From the cell containing the given text, extract its center point as [x, y] coordinate. 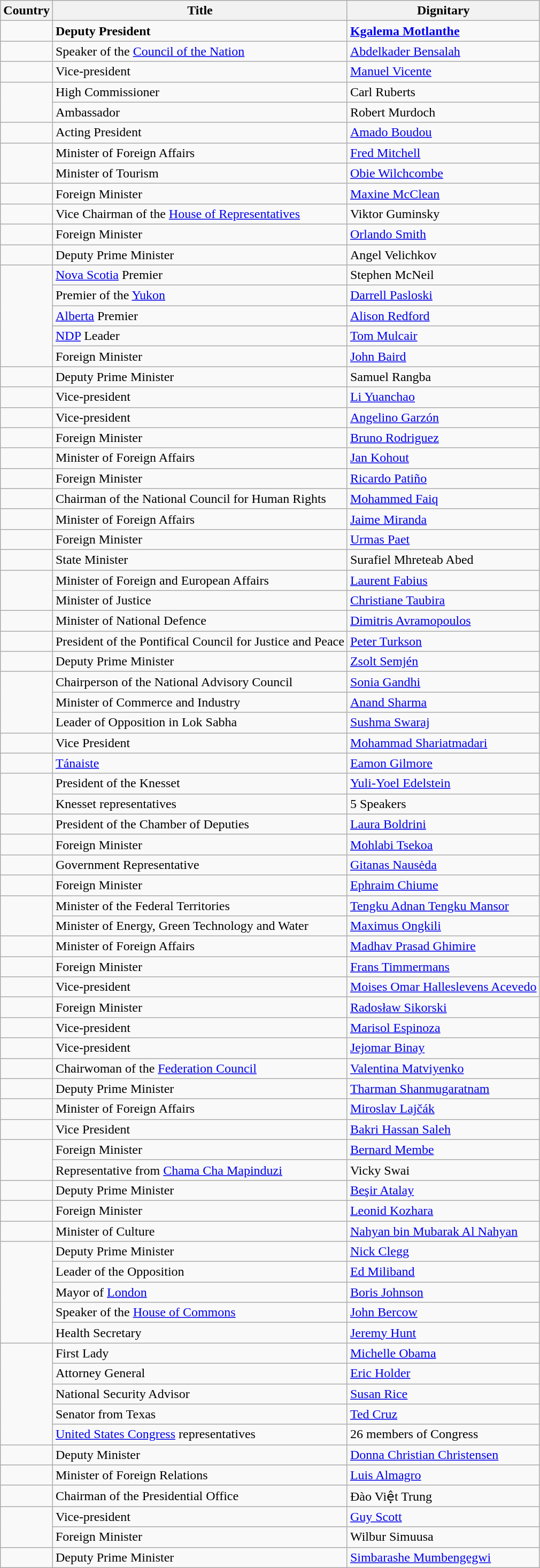
President of the Knesset [200, 783]
Speaker of the House of Commons [200, 1313]
Gitanas Nausėda [443, 865]
Wilbur Simuusa [443, 1537]
26 members of Congress [443, 1434]
Mohammad Shariatmadari [443, 743]
Simbarashe Mumbengegwi [443, 1557]
Ed Miliband [443, 1272]
Tom Mulcair [443, 336]
Mohlabi Tsekoa [443, 844]
Premier of the Yukon [200, 296]
Đào Việt Trung [443, 1496]
Minister of the Federal Territories [200, 906]
Minister of Commerce and Industry [200, 702]
Stephen McNeil [443, 275]
5 Speakers [443, 804]
Sushma Swaraj [443, 723]
National Security Advisor [200, 1394]
Yuli-Yoel Edelstein [443, 783]
Minister of Energy, Green Technology and Water [200, 926]
Representative from Chama Cha Mapinduzi [200, 1170]
Donna Christian Christensen [443, 1455]
Leader of the Opposition [200, 1272]
Susan Rice [443, 1394]
Nahyan bin Mubarak Al Nahyan [443, 1231]
Minister of Culture [200, 1231]
Tánaiste [200, 763]
President of the Chamber of Deputies [200, 824]
Guy Scott [443, 1517]
Ricardo Patiño [443, 478]
Jejomar Binay [443, 1048]
Bruno Rodriguez [443, 438]
Vice Chairman of the House of Representatives [200, 214]
Sonia Gandhi [443, 682]
Michelle Obama [443, 1353]
Samuel Rangba [443, 377]
Fred Mitchell [443, 153]
Minister of Justice [200, 601]
Minister of Foreign and European Affairs [200, 580]
Chairman of the National Council for Human Rights [200, 499]
Alison Redford [443, 316]
Marisol Espinoza [443, 1028]
Urmas Paet [443, 539]
Vicky Swai [443, 1170]
Miroslav Lajčák [443, 1109]
Jeremy Hunt [443, 1333]
Senator from Texas [200, 1414]
John Bercow [443, 1313]
Viktor Guminsky [443, 214]
Minister of Tourism [200, 173]
Laura Boldrini [443, 824]
Beşir Atalay [443, 1190]
Luis Almagro [443, 1475]
Zsolt Semjén [443, 662]
Amado Boudou [443, 133]
Jan Kohout [443, 458]
Chairwoman of the Federation Council [200, 1068]
Madhav Prasad Ghimire [443, 946]
Boris Johnson [443, 1292]
Surafiel Mhreteab Abed [443, 560]
Leonid Kozhara [443, 1210]
Mohammed Faiq [443, 499]
Minister of Foreign Relations [200, 1475]
Ted Cruz [443, 1414]
Chairman of the Presidential Office [200, 1496]
Abdelkader Bensalah [443, 51]
Peter Turkson [443, 641]
Deputy President [200, 31]
Angel Velichkov [443, 255]
Tengku Adnan Tengku Mansor [443, 906]
Ephraim Chiume [443, 885]
Country [27, 11]
Valentina Matviyenko [443, 1068]
Maxine McClean [443, 193]
High Commissioner [200, 92]
Alberta Premier [200, 316]
Frans Timmermans [443, 967]
Anand Sharma [443, 702]
Orlando Smith [443, 234]
Ambassador [200, 112]
Chairperson of the National Advisory Council [200, 682]
Acting President [200, 133]
Laurent Fabius [443, 580]
Christiane Taubira [443, 601]
Nova Scotia Premier [200, 275]
Leader of Opposition in Lok Sabha [200, 723]
Carl Ruberts [443, 92]
Robert Murdoch [443, 112]
President of the Pontifical Council for Justice and Peace [200, 641]
Bakri Hassan Saleh [443, 1129]
Darrell Pasloski [443, 296]
State Minister [200, 560]
Attorney General [200, 1373]
Knesset representatives [200, 804]
Eamon Gilmore [443, 763]
Speaker of the Council of the Nation [200, 51]
Maximus Ongkili [443, 926]
Obie Wilchcombe [443, 173]
Nick Clegg [443, 1252]
Radosław Sikorski [443, 1007]
Dignitary [443, 11]
John Baird [443, 356]
Li Yuanchao [443, 397]
Kgalema Motlanthe [443, 31]
NDP Leader [200, 336]
Tharman Shanmugaratnam [443, 1089]
Government Representative [200, 865]
Eric Holder [443, 1373]
First Lady [200, 1353]
Bernard Membe [443, 1150]
Dimitris Avramopoulos [443, 621]
Minister of National Defence [200, 621]
Manuel Vicente [443, 72]
Mayor of London [200, 1292]
Jaime Miranda [443, 519]
Title [200, 11]
Angelino Garzón [443, 417]
Health Secretary [200, 1333]
Moises Omar Halleslevens Acevedo [443, 987]
United States Congress representatives [200, 1434]
Deputy Minister [200, 1455]
